Search for the cell housing the specified text and yield its (x, y) center coordinate. 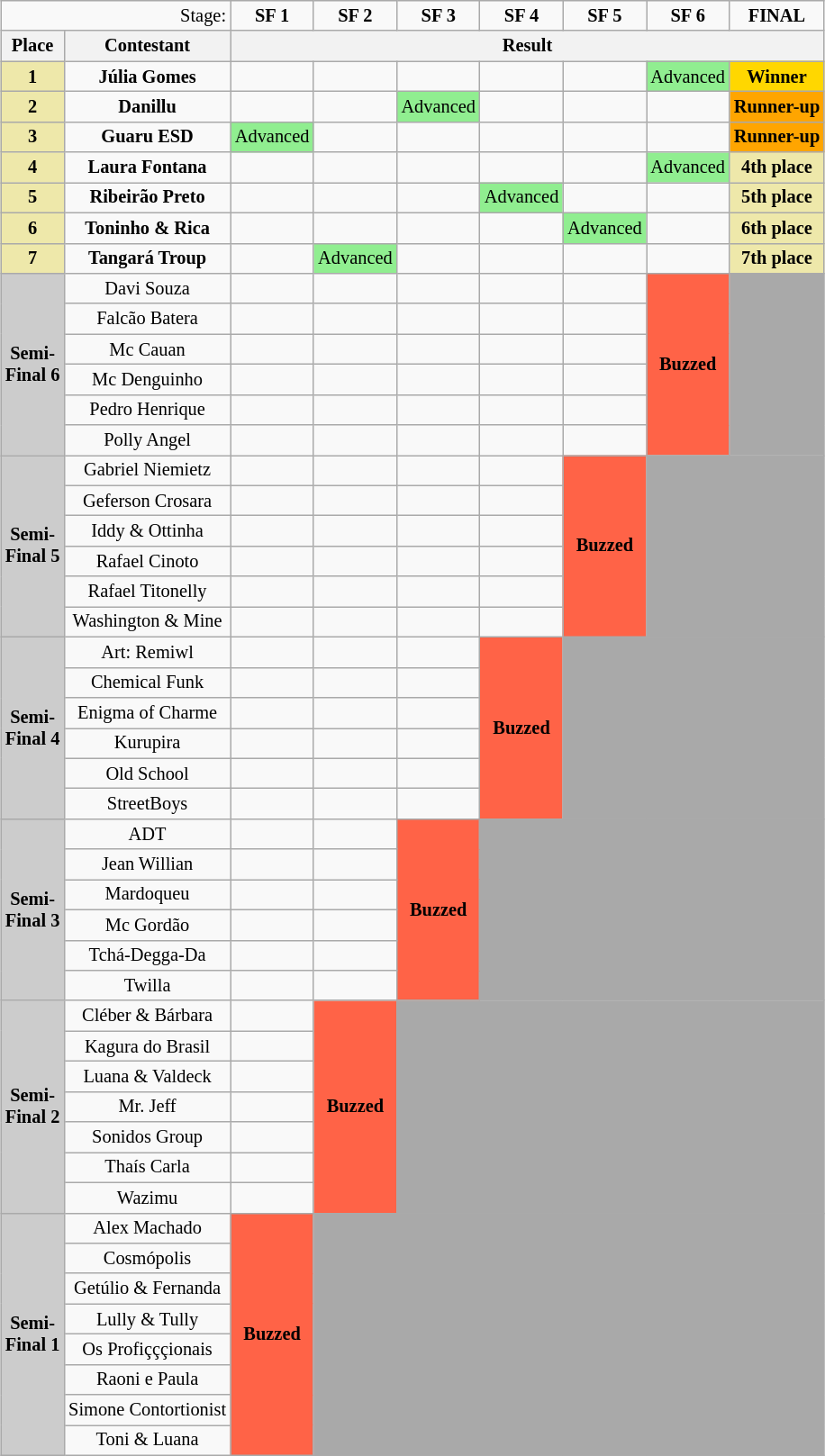
FINAL (776, 15)
StreetBoys (148, 803)
Washington & Mine (148, 621)
Result (528, 46)
Old School (148, 773)
6 (32, 228)
Chemical Funk (148, 683)
Guaru ESD (148, 137)
Simone Contortionist (148, 1410)
Kagura do Brasil (148, 1046)
4th place (776, 167)
Luana & Valdeck (148, 1076)
Enigma of Charme (148, 712)
Semi-Final 5 (32, 546)
Mc Denguinho (148, 379)
Thaís Carla (148, 1167)
5 (32, 197)
Ribeirão Preto (148, 197)
Gabriel Niemietz (148, 470)
Stage: (115, 15)
2 (32, 106)
Semi-Final 6 (32, 364)
5th place (776, 197)
Pedro Henrique (148, 410)
3 (32, 137)
Laura Fontana (148, 167)
Semi-Final 1 (32, 1334)
Semi-Final 4 (32, 728)
Tchá-Degga-Da (148, 955)
Toninho & Rica (148, 228)
Alex Machado (148, 1228)
SF 4 (521, 15)
Mardoqueu (148, 894)
6th place (776, 228)
7th place (776, 258)
Cléber & Bárbara (148, 1016)
Mc Gordão (148, 925)
Rafael Titonelly (148, 592)
Twilla (148, 985)
Danillu (148, 106)
Geferson Crosara (148, 501)
SF 1 (272, 15)
Toni & Luana (148, 1440)
Kurupira (148, 743)
SF 2 (355, 15)
SF 5 (604, 15)
ADT (148, 834)
7 (32, 258)
Getúlio & Fernanda (148, 1289)
Davi Souza (148, 288)
1 (32, 77)
Wazimu (148, 1198)
Jean Willian (148, 864)
Lully & Tully (148, 1319)
Falcão Batera (148, 319)
SF 3 (439, 15)
Mr. Jeff (148, 1107)
Tangará Troup (148, 258)
4 (32, 167)
Cosmópolis (148, 1258)
Rafael Cinoto (148, 561)
Os Profiçççionais (148, 1349)
Mc Cauan (148, 349)
Semi-Final 3 (32, 909)
SF 6 (688, 15)
Place (32, 46)
Art: Remiwl (148, 652)
Raoni e Paula (148, 1379)
Winner (776, 77)
Sonidos Group (148, 1137)
Contestant (148, 46)
Júlia Gomes (148, 77)
Polly Angel (148, 440)
Semi-Final 2 (32, 1107)
Iddy & Ottinha (148, 530)
